From the cell containing the given text, extract its center point as [x, y] coordinate. 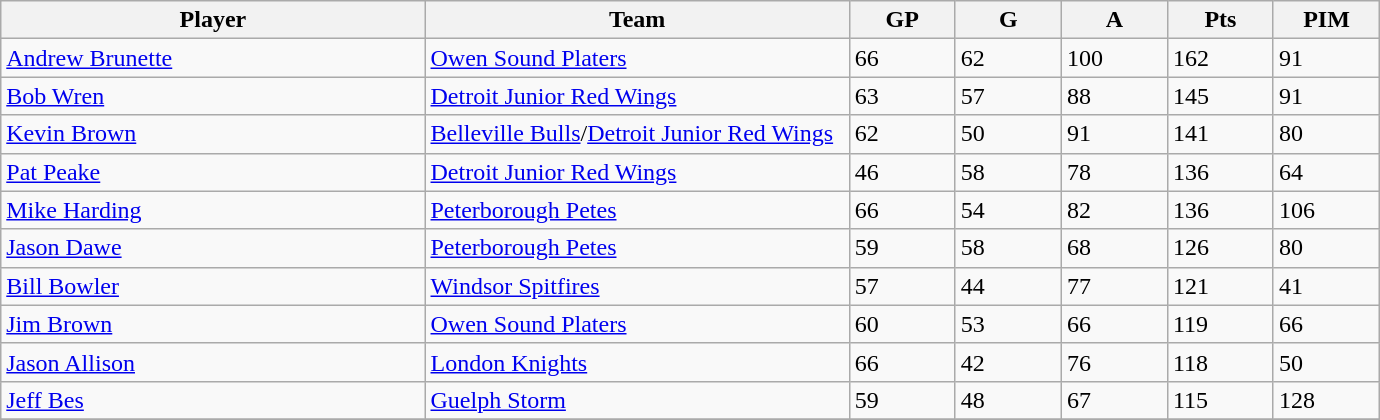
42 [1008, 362]
126 [1220, 248]
Guelph Storm [637, 400]
Jason Allison [213, 362]
Kevin Brown [213, 134]
115 [1220, 400]
Windsor Spitfires [637, 286]
GP [902, 20]
67 [1114, 400]
88 [1114, 96]
76 [1114, 362]
64 [1326, 172]
G [1008, 20]
60 [902, 324]
54 [1008, 210]
77 [1114, 286]
Jason Dawe [213, 248]
Pts [1220, 20]
82 [1114, 210]
41 [1326, 286]
53 [1008, 324]
119 [1220, 324]
121 [1220, 286]
Bob Wren [213, 96]
78 [1114, 172]
44 [1008, 286]
Mike Harding [213, 210]
48 [1008, 400]
Team [637, 20]
63 [902, 96]
128 [1326, 400]
Belleville Bulls/Detroit Junior Red Wings [637, 134]
106 [1326, 210]
London Knights [637, 362]
A [1114, 20]
46 [902, 172]
Pat Peake [213, 172]
Jeff Bes [213, 400]
141 [1220, 134]
Jim Brown [213, 324]
145 [1220, 96]
Bill Bowler [213, 286]
118 [1220, 362]
Player [213, 20]
162 [1220, 58]
Andrew Brunette [213, 58]
100 [1114, 58]
PIM [1326, 20]
68 [1114, 248]
